Find where the given text appears and provide that cell's center as [X, Y] coordinate. 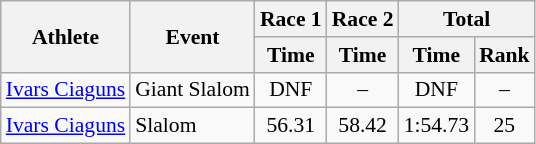
Slalom [192, 126]
25 [504, 126]
Race 1 [291, 19]
Giant Slalom [192, 90]
Athlete [66, 36]
58.42 [363, 126]
Race 2 [363, 19]
Total [467, 19]
Event [192, 36]
Rank [504, 55]
1:54.73 [436, 126]
56.31 [291, 126]
